Search for the cell housing the specified text and yield its (x, y) center coordinate. 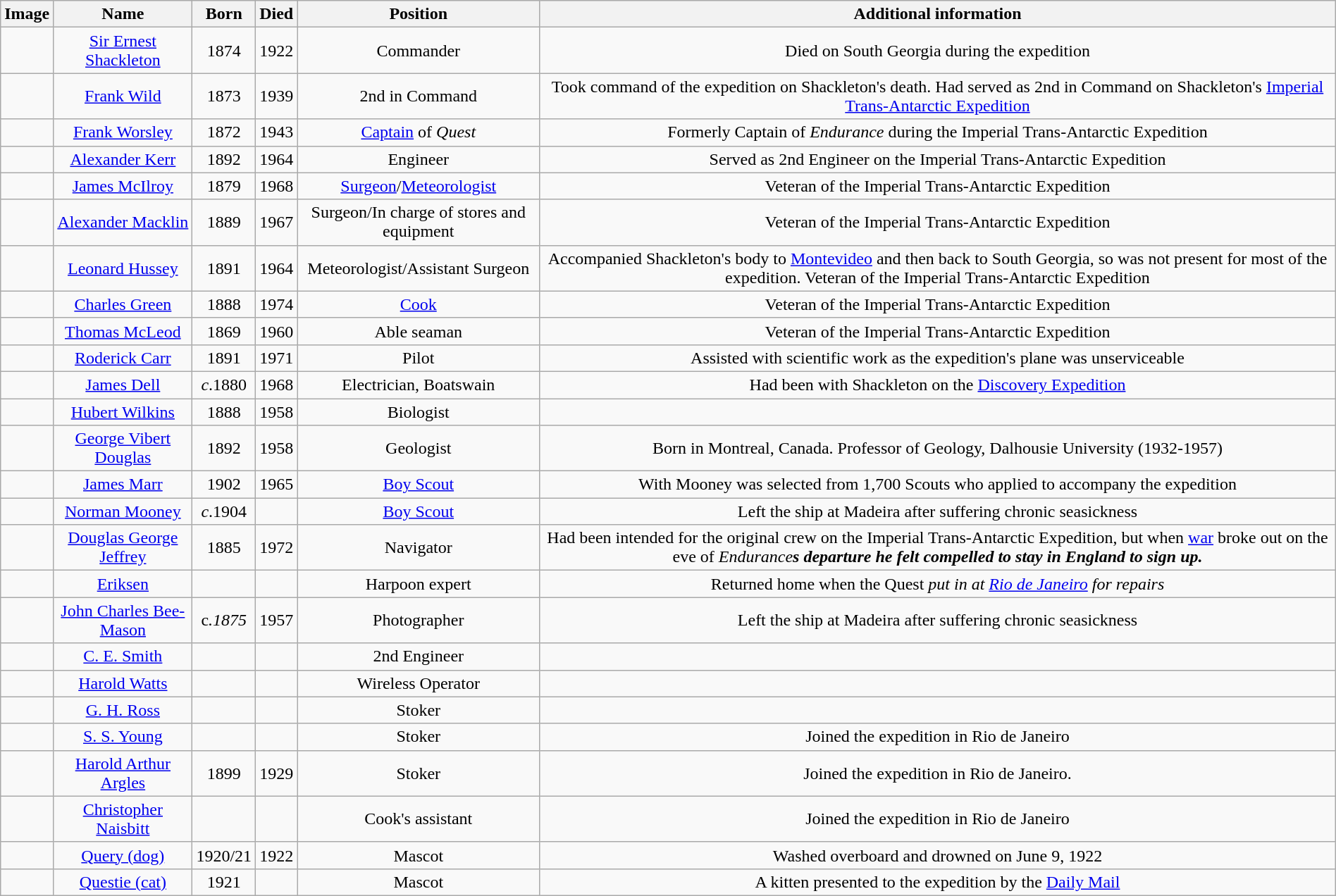
With Mooney was selected from 1,700 Scouts who applied to accompany the expedition (938, 485)
Harold Arthur Argles (123, 773)
Image (27, 14)
Born (224, 14)
Engineer (419, 159)
James Marr (123, 485)
c.1880 (224, 385)
Christopher Naisbitt (123, 819)
1967 (276, 223)
Frank Wild (123, 96)
c.1875 (224, 620)
Able seaman (419, 331)
1899 (224, 773)
Born in Montreal, Canada. Professor of Geology, Dalhousie University (1932-1957) (938, 448)
Charles Green (123, 304)
Washed overboard and drowned on June 9, 1922 (938, 855)
Position (419, 14)
1902 (224, 485)
Surgeon/In charge of stores and equipment (419, 223)
C. E. Smith (123, 657)
Electrician, Boatswain (419, 385)
1943 (276, 132)
1874 (224, 51)
Douglas George Jeffrey (123, 548)
Geologist (419, 448)
Additional information (938, 14)
1974 (276, 304)
Joined the expedition in Rio de Janeiro. (938, 773)
Commander (419, 51)
Meteorologist/Assistant Surgeon (419, 268)
G. H. Ross (123, 710)
Sir Ernest Shackleton (123, 51)
Cook's assistant (419, 819)
Norman Mooney (123, 511)
1971 (276, 358)
Eriksen (123, 584)
1869 (224, 331)
1960 (276, 331)
Surgeon/Meteorologist (419, 186)
1929 (276, 773)
James Dell (123, 385)
Navigator (419, 548)
George Vibert Douglas (123, 448)
James McIlroy (123, 186)
Pilot (419, 358)
Thomas McLeod (123, 331)
A kitten presented to the expedition by the Daily Mail (938, 882)
1939 (276, 96)
Cook (419, 304)
Leonard Hussey (123, 268)
c.1904 (224, 511)
Took command of the expedition on Shackleton's death. Had served as 2nd in Command on Shackleton's Imperial Trans-Antarctic Expedition (938, 96)
Hubert Wilkins (123, 412)
1920/21 (224, 855)
Wireless Operator (419, 683)
Query (dog) (123, 855)
Assisted with scientific work as the expedition's plane was unserviceable (938, 358)
2nd Engineer (419, 657)
Questie (cat) (123, 882)
Returned home when the Quest put in at Rio de Janeiro for repairs (938, 584)
1885 (224, 548)
Served as 2nd Engineer on the Imperial Trans-Antarctic Expedition (938, 159)
Biologist (419, 412)
2nd in Command (419, 96)
S. S. Young (123, 737)
Died on South Georgia during the expedition (938, 51)
Died (276, 14)
Photographer (419, 620)
Had been with Shackleton on the Discovery Expedition (938, 385)
Alexander Kerr (123, 159)
1873 (224, 96)
Alexander Macklin (123, 223)
1872 (224, 132)
1965 (276, 485)
Formerly Captain of Endurance during the Imperial Trans-Antarctic Expedition (938, 132)
Frank Worsley (123, 132)
Name (123, 14)
1889 (224, 223)
1879 (224, 186)
John Charles Bee-Mason (123, 620)
1921 (224, 882)
Harpoon expert (419, 584)
Captain of Quest (419, 132)
Roderick Carr (123, 358)
Harold Watts (123, 683)
1972 (276, 548)
1957 (276, 620)
